Output the (X, Y) coordinate of the center of the cell containing the given text.  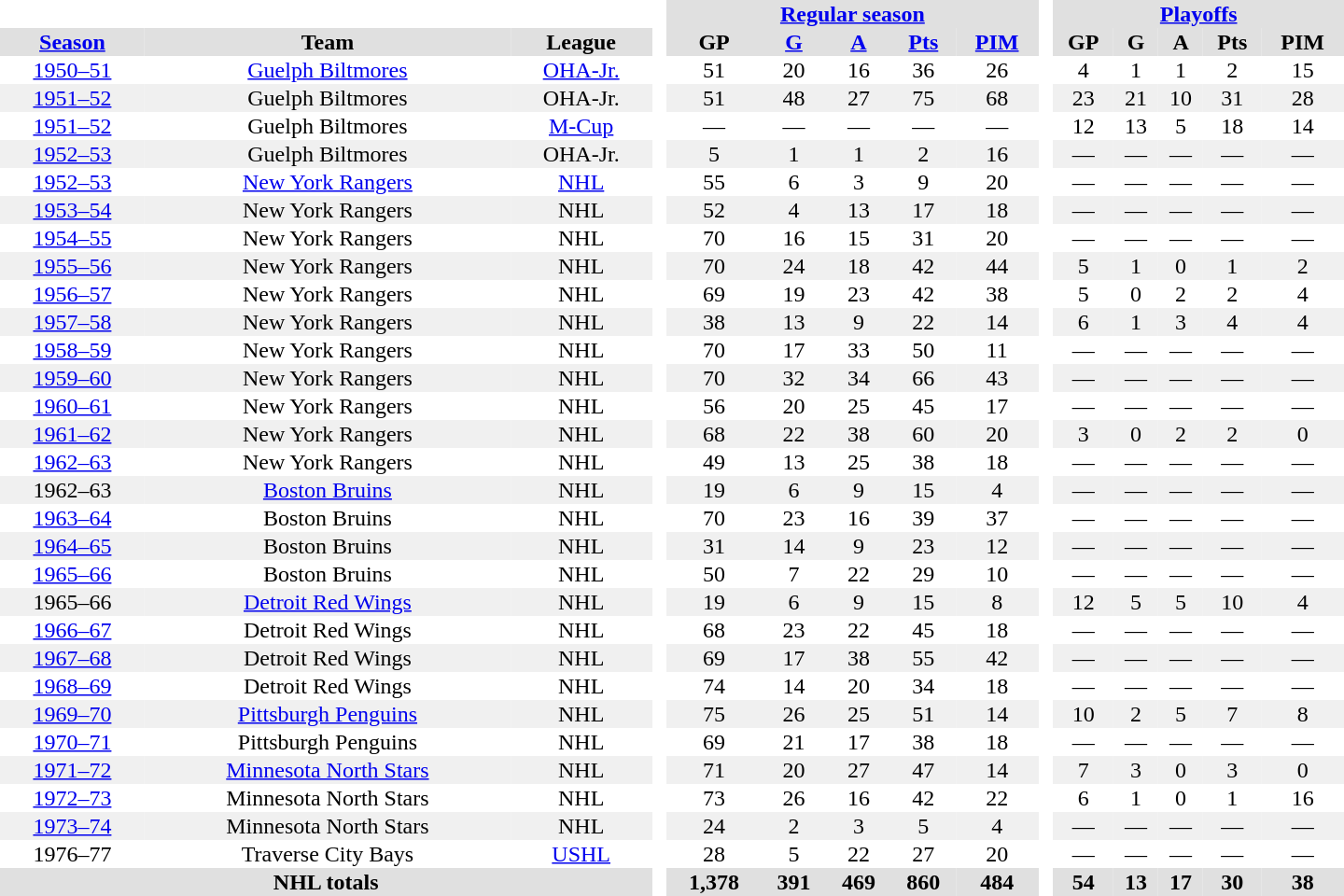
Season (73, 42)
30 (1232, 882)
1976–77 (73, 854)
1960–61 (73, 406)
M-Cup (581, 126)
1955–56 (73, 266)
1969–70 (73, 714)
47 (924, 770)
37 (997, 518)
1961–62 (73, 434)
66 (924, 378)
74 (713, 686)
484 (997, 882)
1958–59 (73, 350)
39 (924, 518)
League (581, 42)
73 (713, 798)
1971–72 (73, 770)
44 (997, 266)
1970–71 (73, 742)
Team (328, 42)
1953–54 (73, 210)
71 (713, 770)
Playoffs (1198, 14)
48 (793, 98)
860 (924, 882)
1964–65 (73, 546)
1966–67 (73, 630)
56 (713, 406)
52 (713, 210)
60 (924, 434)
NHL totals (326, 882)
1959–60 (73, 378)
Regular season (852, 14)
USHL (581, 854)
49 (713, 462)
43 (997, 378)
33 (859, 350)
469 (859, 882)
1973–74 (73, 826)
54 (1083, 882)
1950–51 (73, 70)
1968–69 (73, 686)
32 (793, 378)
1972–73 (73, 798)
1963–64 (73, 518)
391 (793, 882)
29 (924, 574)
1967–68 (73, 658)
Traverse City Bays (328, 854)
1954–55 (73, 238)
11 (997, 350)
1,378 (713, 882)
1956–57 (73, 294)
1957–58 (73, 322)
36 (924, 70)
